Provide the (x, y) coordinate of the cell's center where the given text is located.  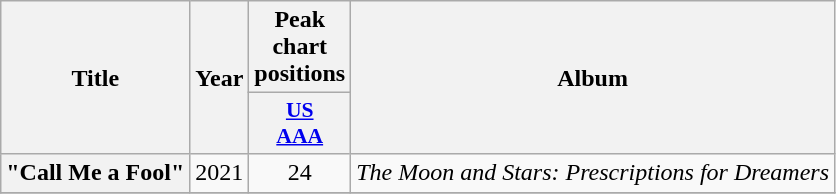
Year (220, 78)
The Moon and Stars: Prescriptions for Dreamers (593, 173)
"Call Me a Fool" (96, 173)
Peak chart positions (300, 47)
2021 (220, 173)
USAAA (300, 124)
Album (593, 78)
Title (96, 78)
24 (300, 173)
